Return the [X, Y] coordinate for the center point of the cell that contains the specified text.  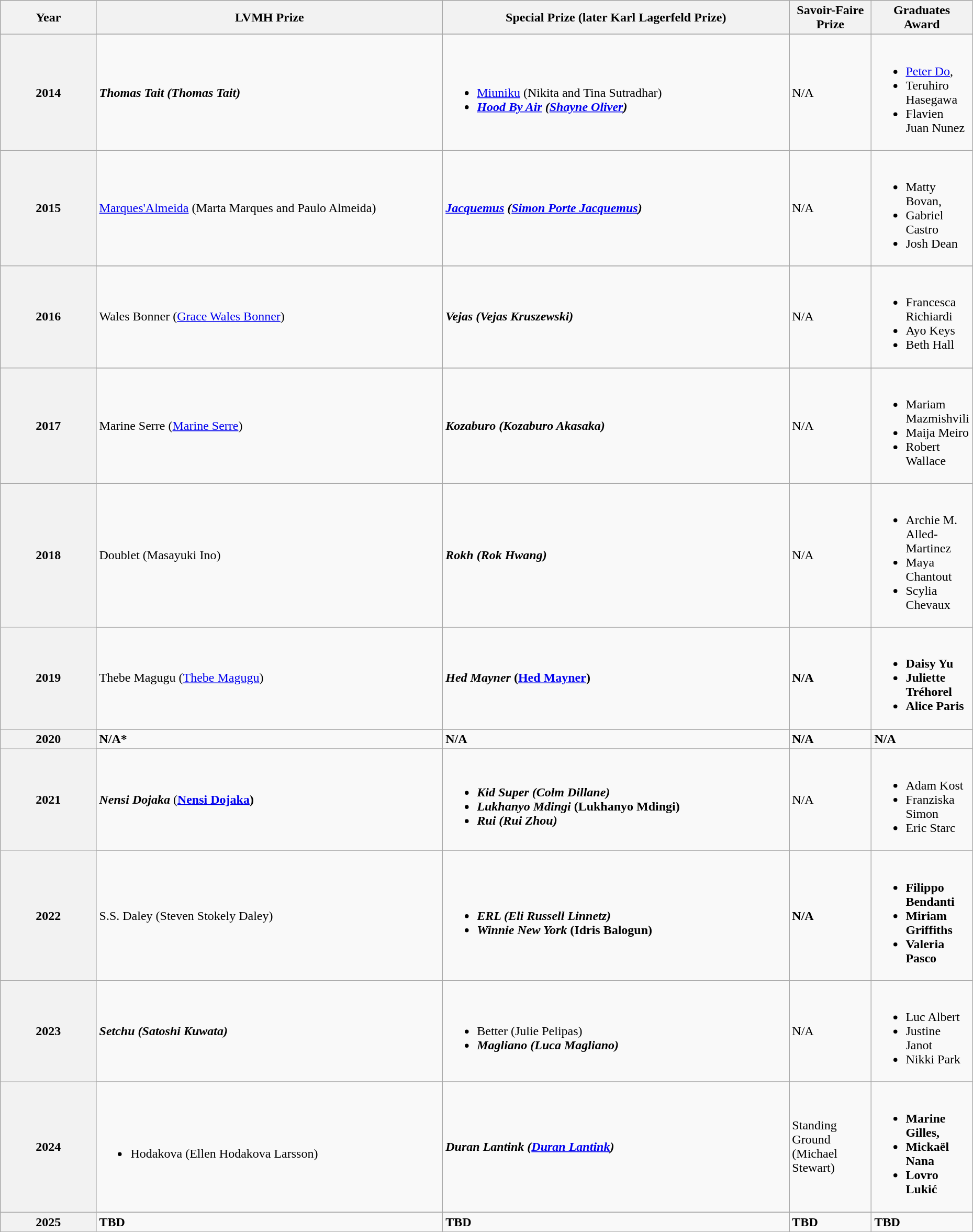
2014 [48, 92]
2020 [48, 739]
2023 [48, 1031]
Hed Mayner (Hed Mayner) [616, 678]
Hodakova (Ellen Hodakova Larsson) [270, 1147]
Peter Do,Teruhiro HasegawaFlavien Juan Nunez [922, 92]
Special Prize (later Karl Lagerfeld Prize) [616, 18]
Francesca RichiardiAyo KeysBeth Hall [922, 317]
Better (Julie Pelipas)Magliano (Luca Magliano) [616, 1031]
Daisy YuJuliette TréhorelAlice Paris [922, 678]
2017 [48, 425]
Thebe Magugu (Thebe Magugu) [270, 678]
2024 [48, 1147]
LVMH Prize [270, 18]
Rokh (Rok Hwang) [616, 555]
Wales Bonner (Grace Wales Bonner) [270, 317]
Graduates Award [922, 18]
Matty Bovan,Gabriel CastroJosh Dean [922, 208]
Doublet (Masayuki Ino) [270, 555]
Setchu (Satoshi Kuwata) [270, 1031]
Adam KostFranziska SimonEric Starc [922, 800]
Kozaburo (Kozaburo Akasaka) [616, 425]
Thomas Tait (Thomas Tait) [270, 92]
Vejas (Vejas Kruszewski) [616, 317]
Standing Ground (Michael Stewart) [830, 1147]
Nensi Dojaka (Nensi Dojaka) [270, 800]
2021 [48, 800]
Marques'Almeida (Marta Marques and Paulo Almeida) [270, 208]
S.S. Daley (Steven Stokely Daley) [270, 915]
2022 [48, 915]
2016 [48, 317]
Mariam MazmishviliMaija MeiroRobert Wallace [922, 425]
2019 [48, 678]
Luc AlbertJustine JanotNikki Park [922, 1031]
Marine Serre (Marine Serre) [270, 425]
2018 [48, 555]
Filippo BendantiMiriam GriffithsValeria Pasco [922, 915]
Savoir-Faire Prize [830, 18]
N/A* [270, 739]
2025 [48, 1222]
Kid Super (Colm Dillane)Lukhanyo Mdingi (Lukhanyo Mdingi)Rui (Rui Zhou) [616, 800]
Miuniku (Nikita and Tina Sutradhar)Hood By Air (Shayne Oliver) [616, 92]
2015 [48, 208]
Jacquemus (Simon Porte Jacquemus) [616, 208]
Marine Gilles,Mickaël NanaLovro Lukić [922, 1147]
Year [48, 18]
Archie M. Alled-MartinezMaya ChantoutScylia Chevaux [922, 555]
Duran Lantink (Duran Lantink) [616, 1147]
ERL (Eli Russell Linnetz)Winnie New York (Idris Balogun) [616, 915]
